Search for the cell housing the specified text and yield its [x, y] center coordinate. 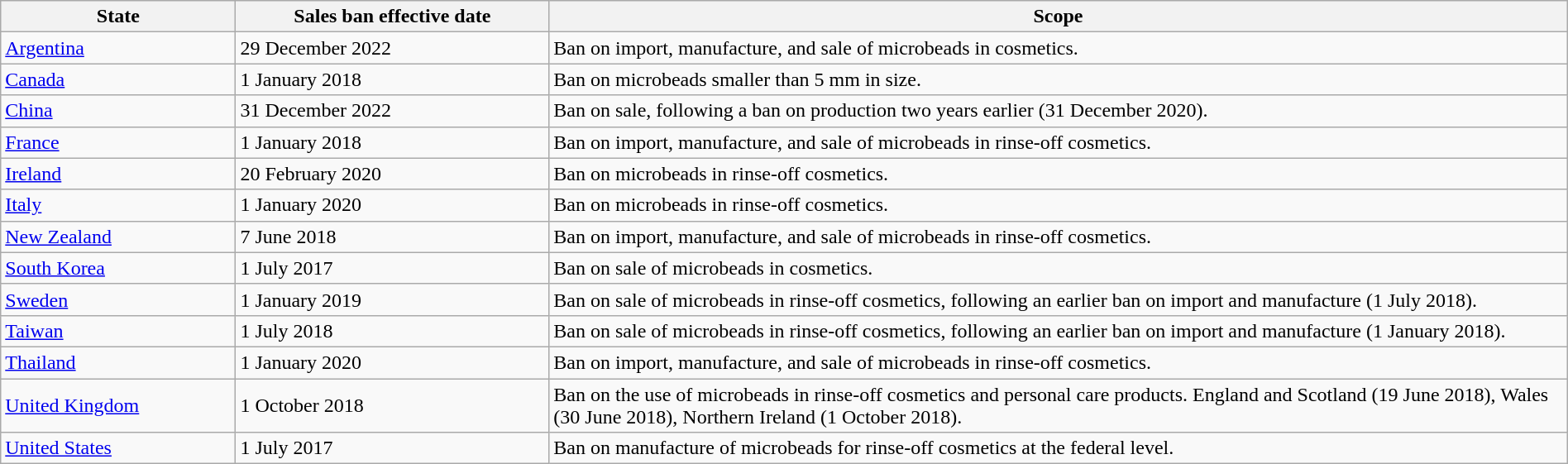
1 October 2018 [392, 405]
Ban on sale, following a ban on production two years earlier (31 December 2020). [1059, 111]
31 December 2022 [392, 111]
New Zealand [118, 237]
Scope [1059, 17]
20 February 2020 [392, 174]
China [118, 111]
United States [118, 448]
France [118, 142]
Ban on import, manufacture, and sale of microbeads in cosmetics. [1059, 48]
7 June 2018 [392, 237]
Sales ban effective date [392, 17]
Sweden [118, 299]
Canada [118, 79]
Ban on manufacture of microbeads for rinse-off cosmetics at the federal level. [1059, 448]
1 July 2018 [392, 331]
Ban on sale of microbeads in rinse-off cosmetics, following an earlier ban on import and manufacture (1 January 2018). [1059, 331]
1 January 2019 [392, 299]
United Kingdom [118, 405]
29 December 2022 [392, 48]
South Korea [118, 268]
State [118, 17]
Taiwan [118, 331]
Ban on sale of microbeads in cosmetics. [1059, 268]
Thailand [118, 362]
Argentina [118, 48]
Ban on sale of microbeads in rinse-off cosmetics, following an earlier ban on import and manufacture (1 July 2018). [1059, 299]
Ban on microbeads smaller than 5 mm in size. [1059, 79]
Ireland [118, 174]
Italy [118, 205]
